Find where the given text appears and provide that cell's center as [x, y] coordinate. 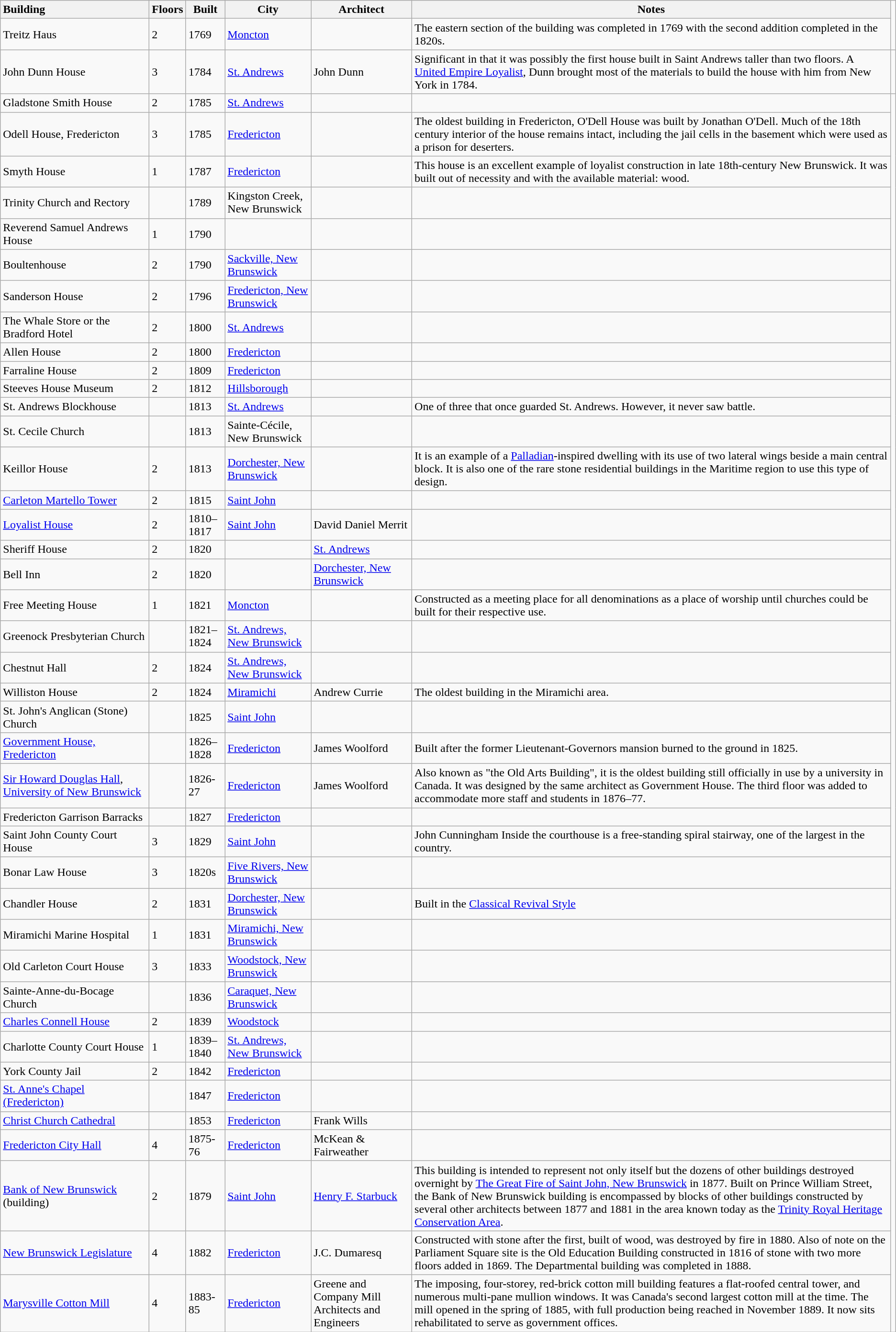
Steeves House Museum [75, 389]
1879 [205, 1196]
Building [75, 10]
1882 [205, 1253]
Allen House [75, 352]
1821 [205, 605]
1875-76 [205, 1145]
Free Meeting House [75, 605]
Constructed as a meeting place for all denominations as a place of worship until churches could be built for their respective use. [651, 605]
Trinity Church and Rectory [75, 203]
The Whale Store or the Bradford Hotel [75, 327]
Miramichi [268, 692]
1883-85 [205, 1303]
Floors [168, 10]
1769 [205, 34]
New Brunswick Legislature [75, 1253]
Architect [362, 10]
Williston House [75, 692]
St. Cecile Church [75, 432]
1842 [205, 1071]
1853 [205, 1120]
Smyth House [75, 171]
Government House, Fredericton [75, 748]
Miramichi, New Brunswick [268, 935]
Fredericton Garrison Barracks [75, 817]
Loyalist House [75, 525]
1812 [205, 389]
One of three that once guarded St. Andrews. However, it never saw battle. [651, 407]
Boultenhouse [75, 265]
Carleton Martello Tower [75, 500]
Gladstone Smith House [75, 103]
York County Jail [75, 1071]
St. Anne's Chapel (Fredericton) [75, 1096]
Built [205, 10]
1820s [205, 873]
John Cunningham Inside the courthouse is a free-standing spiral stairway, one of the largest in the country. [651, 841]
Sanderson House [75, 296]
Five Rivers, New Brunswick [268, 873]
Fredericton City Hall [75, 1145]
Bonar Law House [75, 873]
Sir Howard Douglas Hall, University of New Brunswick [75, 785]
McKean & Fairweather [362, 1145]
Odell House, Fredericton [75, 134]
1810–1817 [205, 525]
Bell Inn [75, 574]
1796 [205, 296]
John Dunn House [75, 72]
Andrew Currie [362, 692]
Marysville Cotton Mill [75, 1303]
1839–1840 [205, 1046]
1784 [205, 72]
1836 [205, 997]
Saint John County Court House [75, 841]
1825 [205, 717]
Sheriff House [75, 549]
Notes [651, 10]
Miramichi Marine Hospital [75, 935]
1826-27 [205, 785]
Caraquet, New Brunswick [268, 997]
Keillor House [75, 469]
1826–1828 [205, 748]
Christ Church Cathedral [75, 1120]
Woodstock, New Brunswick [268, 966]
Kingston Creek, New Brunswick [268, 203]
Built in the Classical Revival Style [651, 904]
Built after the former Lieutenant-Governors mansion burned to the ground in 1825. [651, 748]
St. Andrews Blockhouse [75, 407]
Hillsborough [268, 389]
Charlotte County Court House [75, 1046]
Sackville, New Brunswick [268, 265]
St. John's Anglican (Stone) Church [75, 717]
1821–1824 [205, 637]
1847 [205, 1096]
1829 [205, 841]
1827 [205, 817]
Sainte-Cécile, New Brunswick [268, 432]
1787 [205, 171]
Bank of New Brunswick (building) [75, 1196]
1815 [205, 500]
1833 [205, 966]
J.C. Dumaresq [362, 1253]
Woodstock [268, 1022]
John Dunn [362, 72]
Frank Wills [362, 1120]
1789 [205, 203]
The oldest building in the Miramichi area. [651, 692]
1839 [205, 1022]
Fredericton, New Brunswick [268, 296]
Chandler House [75, 904]
Greene and Company Mill Architects and Engineers [362, 1303]
1809 [205, 370]
Reverend Samuel Andrews House [75, 234]
Henry F. Starbuck [362, 1196]
Chestnut Hall [75, 667]
Treitz Haus [75, 34]
The eastern section of the building was completed in 1769 with the second addition completed in the 1820s. [651, 34]
Old Carleton Court House [75, 966]
Farraline House [75, 370]
David Daniel Merrit [362, 525]
Greenock Presbyterian Church [75, 637]
Sainte-Anne-du-Bocage Church [75, 997]
Charles Connell House [75, 1022]
City [268, 10]
